For the text-containing cell, return its midpoint in [X, Y] coordinate format. 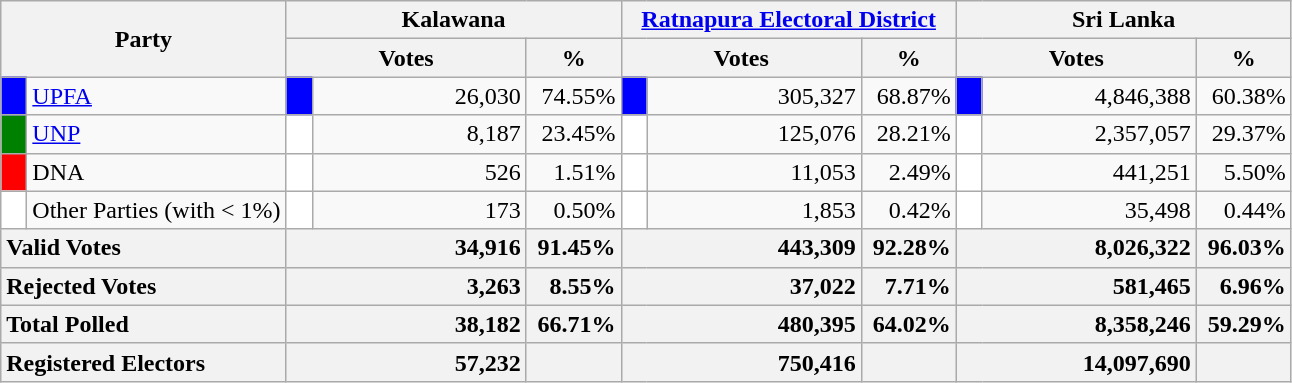
Party [144, 39]
3,263 [406, 286]
480,395 [741, 324]
96.03% [1244, 248]
Ratnapura Electoral District [788, 20]
8,358,246 [1076, 324]
38,182 [406, 324]
DNA [156, 172]
Registered Electors [144, 362]
5.50% [1244, 172]
0.50% [574, 210]
66.71% [574, 324]
526 [419, 172]
Total Polled [144, 324]
4,846,388 [1089, 96]
57,232 [406, 362]
28.21% [908, 134]
2.49% [908, 172]
441,251 [1089, 172]
74.55% [574, 96]
7.71% [908, 286]
34,916 [406, 248]
443,309 [741, 248]
Kalawana [454, 20]
2,357,057 [1089, 134]
0.42% [908, 210]
173 [419, 210]
8,187 [419, 134]
68.87% [908, 96]
60.38% [1244, 96]
Rejected Votes [144, 286]
91.45% [574, 248]
Valid Votes [144, 248]
92.28% [908, 248]
14,097,690 [1076, 362]
1.51% [574, 172]
1,853 [754, 210]
0.44% [1244, 210]
37,022 [741, 286]
11,053 [754, 172]
26,030 [419, 96]
6.96% [1244, 286]
59.29% [1244, 324]
UPFA [156, 96]
8.55% [574, 286]
8,026,322 [1076, 248]
23.45% [574, 134]
35,498 [1089, 210]
64.02% [908, 324]
750,416 [741, 362]
Other Parties (with < 1%) [156, 210]
305,327 [754, 96]
UNP [156, 134]
125,076 [754, 134]
581,465 [1076, 286]
29.37% [1244, 134]
Sri Lanka [1124, 20]
